Return [X, Y] of the center of cell containing provided text 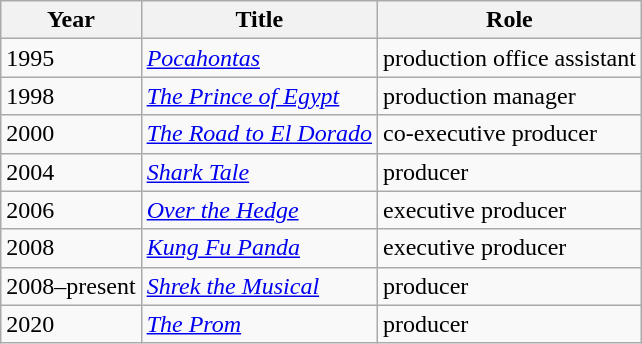
Year [71, 20]
The Road to El Dorado [259, 134]
co-executive producer [510, 134]
2000 [71, 134]
2004 [71, 172]
production office assistant [510, 58]
1995 [71, 58]
2006 [71, 210]
The Prom [259, 324]
2008 [71, 248]
2008–present [71, 286]
Shark Tale [259, 172]
Role [510, 20]
production manager [510, 96]
The Prince of Egypt [259, 96]
1998 [71, 96]
Pocahontas [259, 58]
Title [259, 20]
2020 [71, 324]
Kung Fu Panda [259, 248]
Shrek the Musical [259, 286]
Over the Hedge [259, 210]
